Scan for the cell matching the given text and deliver its (X, Y) coordinate at center. 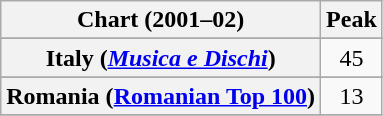
Romania (Romanian Top 100) (161, 96)
Chart (2001–02) (161, 20)
13 (352, 96)
45 (352, 58)
Peak (352, 20)
Italy (Musica e Dischi) (161, 58)
